Scan for the cell matching the given text and deliver its [X, Y] coordinate at center. 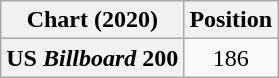
186 [231, 58]
Position [231, 20]
Chart (2020) [92, 20]
US Billboard 200 [92, 58]
